Find where the given text appears and provide that cell's center as (x, y) coordinate. 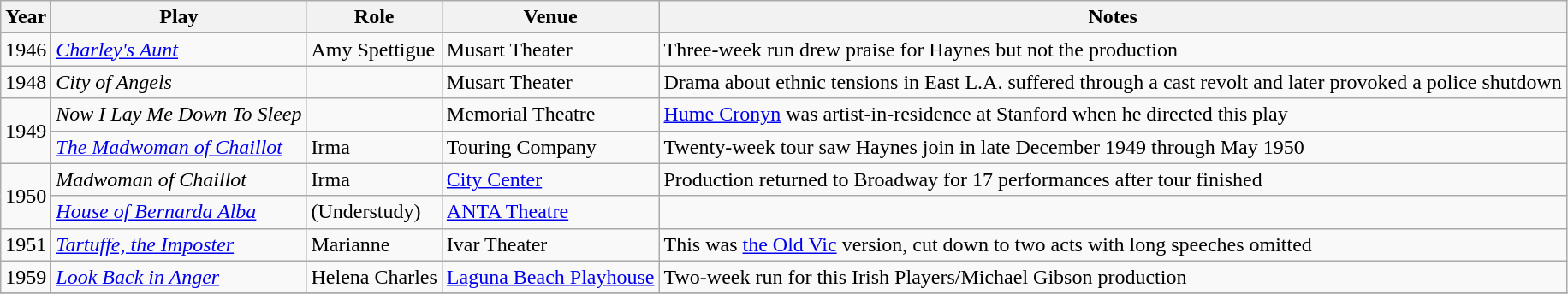
Look Back in Anger (179, 277)
1946 (26, 50)
Hume Cronyn was artist-in-residence at Stanford when he directed this play (1113, 115)
Helena Charles (374, 277)
Year (26, 17)
The Madwoman of Chaillot (179, 147)
Ivar Theater (550, 244)
ANTA Theatre (550, 212)
1949 (26, 131)
Now I Lay Me Down To Sleep (179, 115)
Play (179, 17)
Drama about ethnic tensions in East L.A. suffered through a cast revolt and later provoked a police shutdown (1113, 82)
Twenty-week tour saw Haynes join in late December 1949 through May 1950 (1113, 147)
Three-week run drew praise for Haynes but not the production (1113, 50)
1950 (26, 196)
Laguna Beach Playhouse (550, 277)
Two-week run for this Irish Players/Michael Gibson production (1113, 277)
Charley's Aunt (179, 50)
Venue (550, 17)
1951 (26, 244)
Role (374, 17)
This was the Old Vic version, cut down to two acts with long speeches omitted (1113, 244)
Notes (1113, 17)
Tartuffe, the Imposter (179, 244)
Production returned to Broadway for 17 performances after tour finished (1113, 179)
Amy Spettigue (374, 50)
Marianne (374, 244)
(Understudy) (374, 212)
1959 (26, 277)
House of Bernarda Alba (179, 212)
Memorial Theatre (550, 115)
1948 (26, 82)
City Center (550, 179)
Madwoman of Chaillot (179, 179)
City of Angels (179, 82)
Touring Company (550, 147)
